Return (x, y) of the center of cell containing provided text 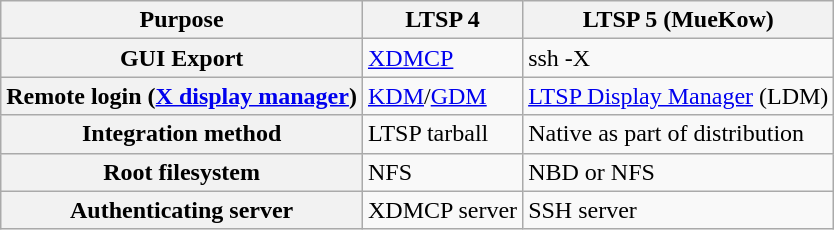
Native as part of distribution (678, 134)
Remote login (X display manager) (182, 96)
Authenticating server (182, 210)
Purpose (182, 20)
KDM/GDM (442, 96)
XDMCP (442, 58)
LTSP tarball (442, 134)
LTSP 5 (MueKow) (678, 20)
Integration method (182, 134)
LTSP 4 (442, 20)
NFS (442, 172)
GUI Export (182, 58)
Root filesystem (182, 172)
LTSP Display Manager (LDM) (678, 96)
ssh -X (678, 58)
NBD or NFS (678, 172)
SSH server (678, 210)
XDMCP server (442, 210)
